Capture the cell that displays the provided text and extract its [x, y] central coordinate. 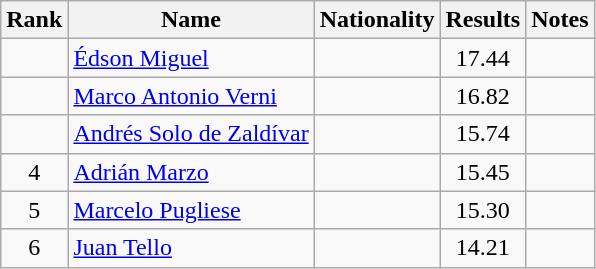
Rank [34, 20]
4 [34, 172]
Adrián Marzo [191, 172]
15.30 [483, 210]
Notes [560, 20]
17.44 [483, 58]
Édson Miguel [191, 58]
Marcelo Pugliese [191, 210]
5 [34, 210]
15.45 [483, 172]
Juan Tello [191, 248]
Marco Antonio Verni [191, 96]
Nationality [377, 20]
15.74 [483, 134]
14.21 [483, 248]
Results [483, 20]
Name [191, 20]
Andrés Solo de Zaldívar [191, 134]
16.82 [483, 96]
6 [34, 248]
